Output the [x, y] coordinate of the center of the cell containing the given text.  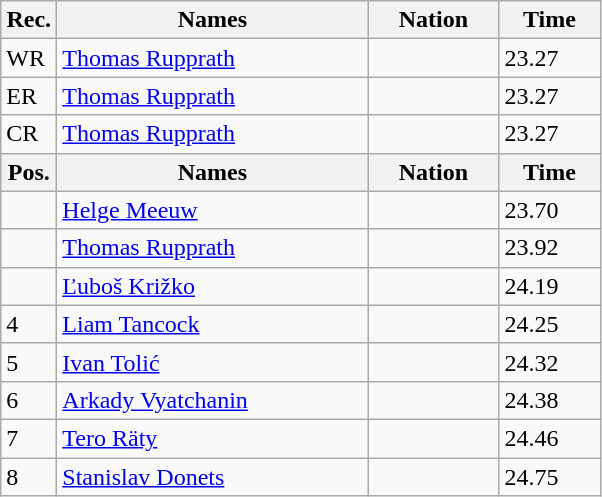
Ľuboš Križko [212, 286]
24.38 [550, 400]
Stanislav Donets [212, 477]
24.32 [550, 362]
24.25 [550, 324]
Helge Meeuw [212, 210]
5 [29, 362]
23.92 [550, 248]
6 [29, 400]
Ivan Tolić [212, 362]
Pos. [29, 172]
CR [29, 134]
Arkady Vyatchanin [212, 400]
23.70 [550, 210]
Liam Tancock [212, 324]
Rec. [29, 20]
WR [29, 58]
ER [29, 96]
24.19 [550, 286]
24.46 [550, 438]
24.75 [550, 477]
8 [29, 477]
7 [29, 438]
Tero Räty [212, 438]
4 [29, 324]
